Capture the cell that displays the provided text and extract its [x, y] central coordinate. 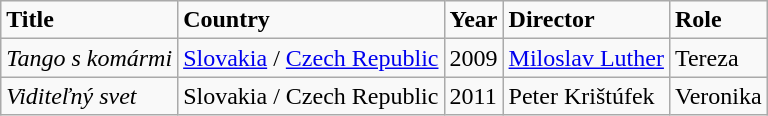
Country [311, 20]
Viditeľný svet [90, 96]
Director [586, 20]
2011 [474, 96]
Role [718, 20]
Tereza [718, 58]
Year [474, 20]
Veronika [718, 96]
Peter Krištúfek [586, 96]
2009 [474, 58]
Title [90, 20]
Tango s komármi [90, 58]
Miloslav Luther [586, 58]
